Output the [x, y] coordinate of the center of the cell containing the given text.  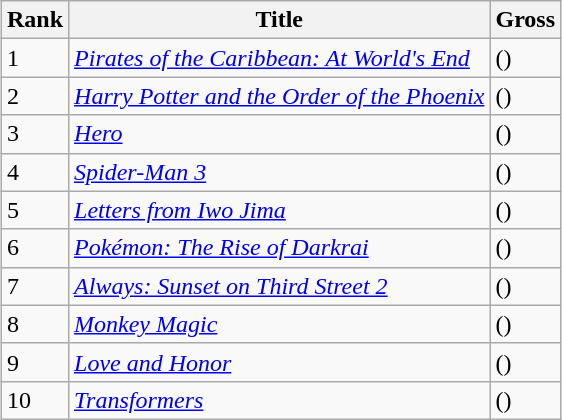
Gross [526, 20]
Hero [280, 134]
Harry Potter and the Order of the Phoenix [280, 96]
5 [34, 210]
1 [34, 58]
Monkey Magic [280, 324]
10 [34, 400]
Letters from Iwo Jima [280, 210]
9 [34, 362]
3 [34, 134]
Always: Sunset on Third Street 2 [280, 286]
4 [34, 172]
Transformers [280, 400]
8 [34, 324]
Love and Honor [280, 362]
2 [34, 96]
Title [280, 20]
6 [34, 248]
Pokémon: The Rise of Darkrai [280, 248]
Rank [34, 20]
Pirates of the Caribbean: At World's End [280, 58]
Spider-Man 3 [280, 172]
7 [34, 286]
